Scan for the cell matching the given text and deliver its (X, Y) coordinate at center. 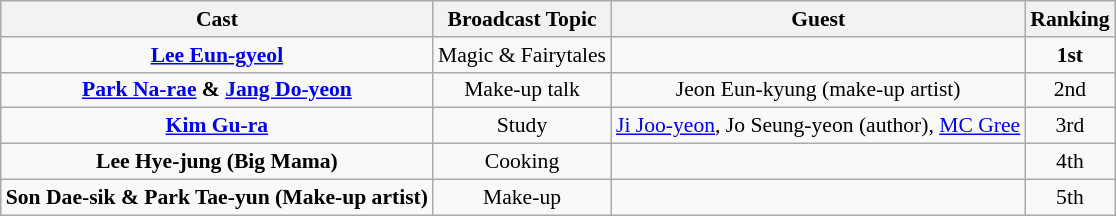
Cast (217, 19)
Cooking (522, 162)
Jeon Eun-kyung (make-up artist) (818, 90)
Lee Eun-gyeol (217, 55)
Magic & Fairytales (522, 55)
Make-up talk (522, 90)
Son Dae-sik & Park Tae-yun (Make-up artist) (217, 197)
Broadcast Topic (522, 19)
Ranking (1070, 19)
Study (522, 126)
Kim Gu-ra (217, 126)
Ji Joo-yeon, Jo Seung-yeon (author), MC Gree (818, 126)
2nd (1070, 90)
5th (1070, 197)
3rd (1070, 126)
4th (1070, 162)
Guest (818, 19)
Lee Hye-jung (Big Mama) (217, 162)
Park Na-rae & Jang Do-yeon (217, 90)
Make-up (522, 197)
1st (1070, 55)
